From the cell containing the given text, extract its center point as (X, Y) coordinate. 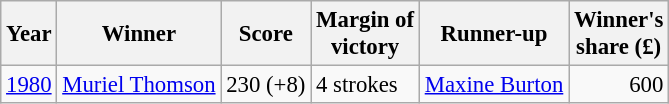
Score (266, 34)
1980 (29, 85)
Year (29, 34)
Margin ofvictory (366, 34)
Runner-up (494, 34)
Maxine Burton (494, 85)
230 (+8) (266, 85)
600 (619, 85)
Winner'sshare (£) (619, 34)
Winner (139, 34)
Muriel Thomson (139, 85)
4 strokes (366, 85)
